Extract the (x, y) coordinate from the center of the cell holding the provided text.  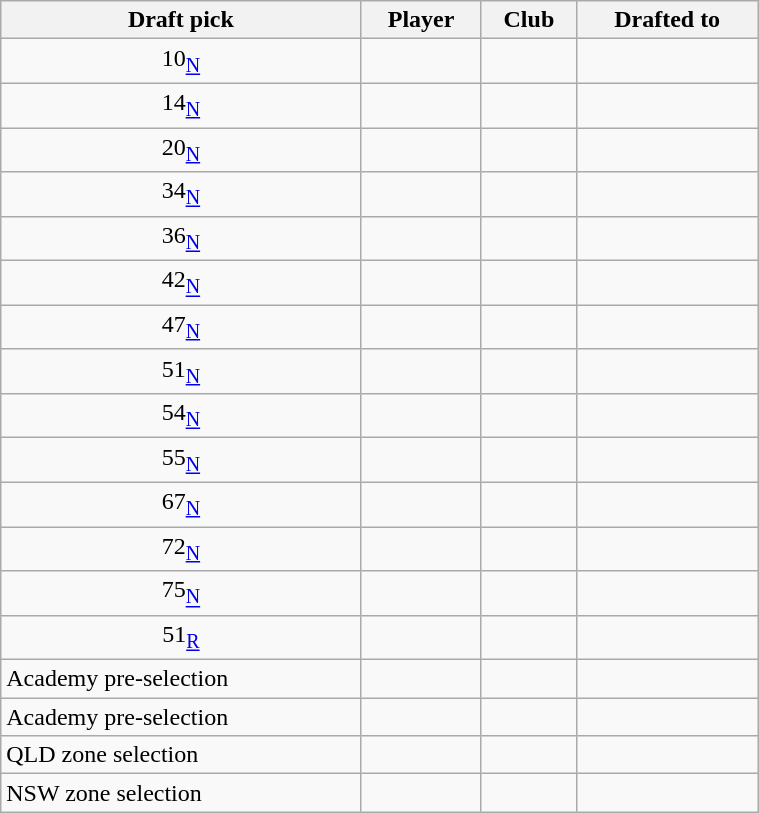
NSW zone selection (181, 793)
14N (181, 105)
47N (181, 327)
34N (181, 194)
20N (181, 150)
72N (181, 549)
51N (181, 371)
QLD zone selection (181, 755)
55N (181, 460)
Club (528, 20)
42N (181, 283)
54N (181, 416)
36N (181, 238)
10N (181, 61)
Drafted to (668, 20)
Draft pick (181, 20)
67N (181, 504)
Player (421, 20)
75N (181, 593)
51R (181, 637)
